Capture the cell that displays the provided text and extract its [x, y] central coordinate. 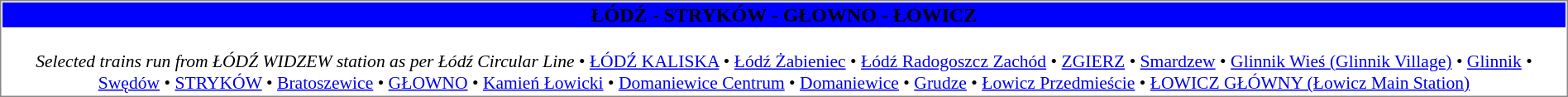
ŁÓDŹ - STRYKÓW - GŁOWNO - ŁOWICZ [784, 15]
